Output the [X, Y] coordinate of the center of the cell containing the given text.  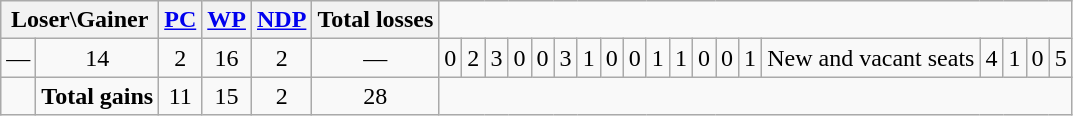
5 [1060, 58]
PC [180, 20]
11 [180, 96]
4 [992, 58]
New and vacant seats [871, 58]
WP [227, 20]
Total losses [376, 20]
14 [98, 58]
Total gains [98, 96]
28 [376, 96]
15 [227, 96]
16 [227, 58]
Loser\Gainer [80, 20]
NDP [281, 20]
